Extract the [X, Y] coordinate from the center of the cell holding the provided text.  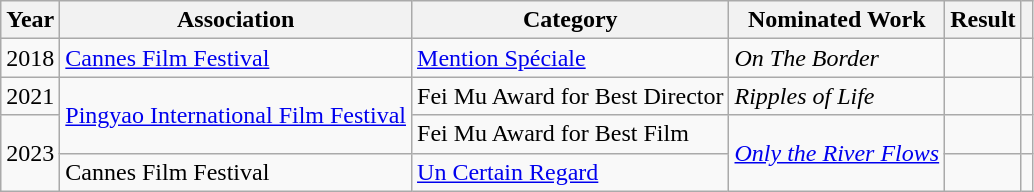
Pingyao International Film Festival [236, 115]
Nominated Work [837, 20]
2023 [30, 153]
Mention Spéciale [570, 58]
Un Certain Regard [570, 172]
Category [570, 20]
Result [983, 20]
Fei Mu Award for Best Film [570, 134]
Fei Mu Award for Best Director [570, 96]
Year [30, 20]
On The Border [837, 58]
Ripples of Life [837, 96]
2018 [30, 58]
2021 [30, 96]
Only the River Flows [837, 153]
Association [236, 20]
